Pinpoint the cell where the given text exists, returning its [x, y] midpoint coordinate. 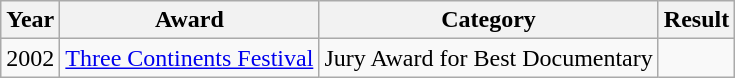
2002 [30, 58]
Year [30, 20]
Category [488, 20]
Result [696, 20]
Three Continents Festival [190, 58]
Jury Award for Best Documentary [488, 58]
Award [190, 20]
